Detect which cell encompasses the target text, then output its [X, Y] center coordinate. 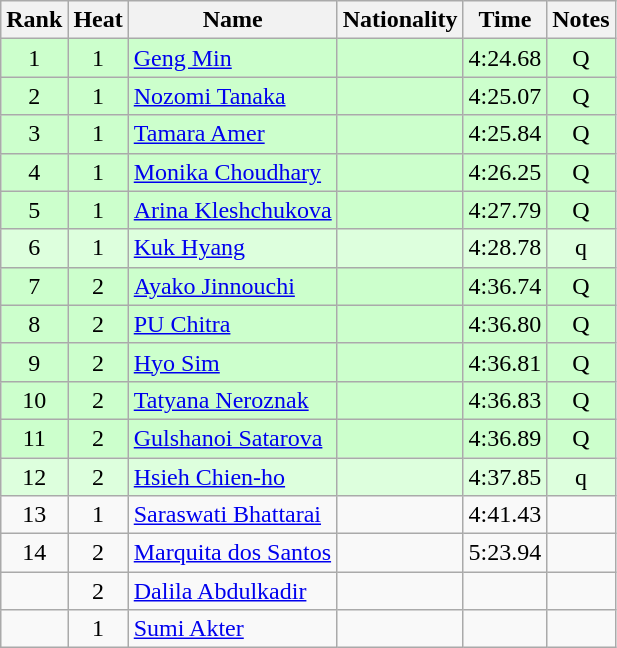
Saraswati Bhattarai [232, 515]
9 [34, 362]
11 [34, 438]
Dalila Abdulkadir [232, 591]
Gulshanoi Satarova [232, 438]
10 [34, 400]
Time [505, 20]
4:36.81 [505, 362]
Heat [98, 20]
4:25.84 [505, 134]
4:37.85 [505, 477]
5 [34, 210]
6 [34, 248]
4:28.78 [505, 248]
Sumi Akter [232, 629]
Nationality [400, 20]
Monika Choudhary [232, 172]
PU Chitra [232, 324]
Tatyana Neroznak [232, 400]
Nozomi Tanaka [232, 96]
Rank [34, 20]
4:36.74 [505, 286]
14 [34, 553]
Arina Kleshchukova [232, 210]
4:36.80 [505, 324]
4:41.43 [505, 515]
Marquita dos Santos [232, 553]
Notes [581, 20]
4:25.07 [505, 96]
Tamara Amer [232, 134]
8 [34, 324]
4:27.79 [505, 210]
12 [34, 477]
13 [34, 515]
Hsieh Chien-ho [232, 477]
Name [232, 20]
4 [34, 172]
4:36.83 [505, 400]
Geng Min [232, 58]
4:26.25 [505, 172]
3 [34, 134]
4:36.89 [505, 438]
5:23.94 [505, 553]
Kuk Hyang [232, 248]
Ayako Jinnouchi [232, 286]
4:24.68 [505, 58]
7 [34, 286]
Hyo Sim [232, 362]
